From the cell containing the given text, extract its center point as (X, Y) coordinate. 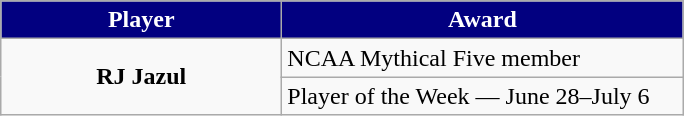
Player (142, 20)
Player of the Week — June 28–July 6 (482, 96)
NCAA Mythical Five member (482, 58)
Award (482, 20)
RJ Jazul (142, 77)
